From the cell containing the given text, extract its center point as (x, y) coordinate. 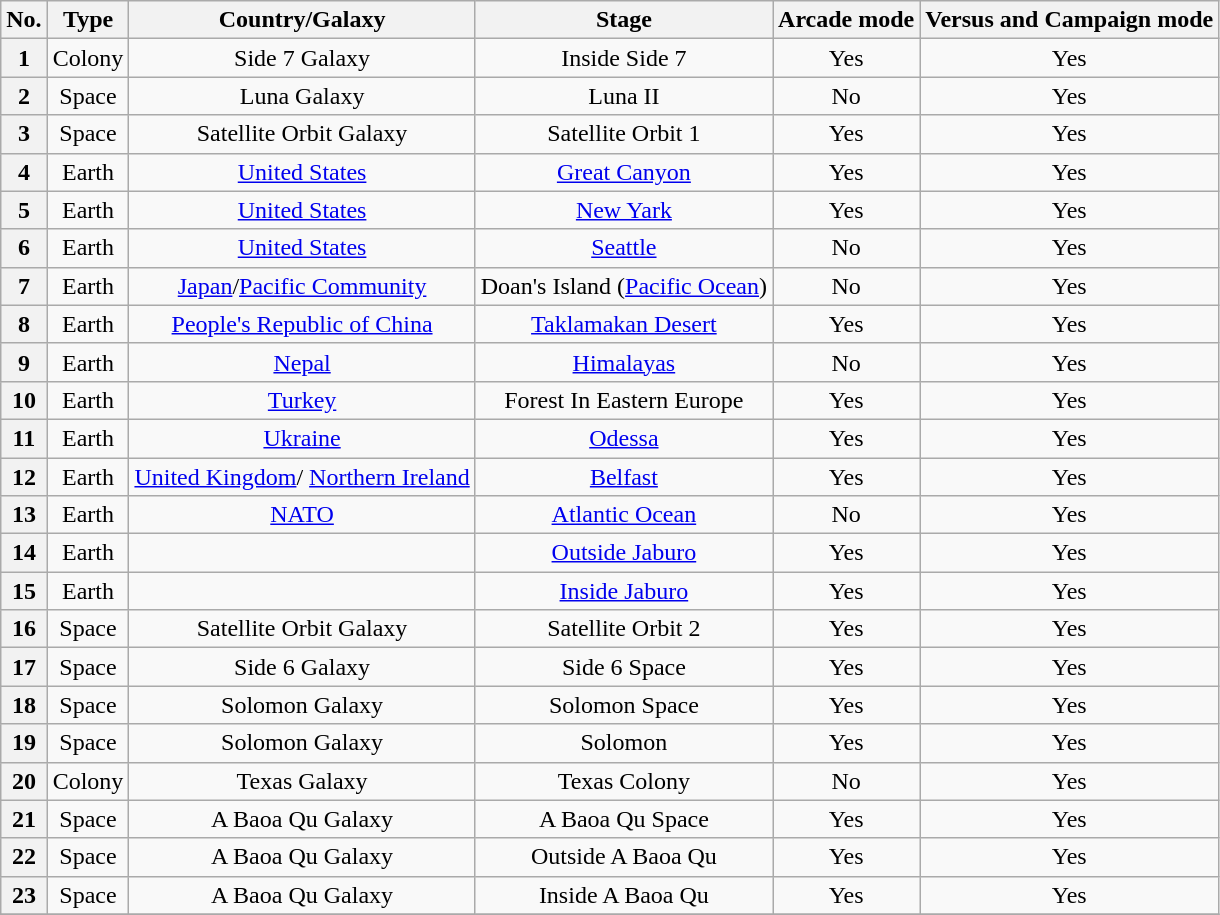
Great Canyon (624, 172)
Side 7 Galaxy (302, 58)
22 (24, 857)
7 (24, 286)
1 (24, 58)
16 (24, 629)
New Yark (624, 210)
Ukraine (302, 438)
Outside Jaburo (624, 553)
Japan/Pacific Community (302, 286)
4 (24, 172)
Versus and Campaign mode (1070, 20)
2 (24, 96)
13 (24, 515)
8 (24, 324)
Turkey (302, 400)
Nepal (302, 362)
Satellite Orbit 1 (624, 134)
Atlantic Ocean (624, 515)
NATO (302, 515)
Seattle (624, 248)
Satellite Orbit 2 (624, 629)
21 (24, 819)
Inside Jaburo (624, 591)
Forest In Eastern Europe (624, 400)
Type (88, 20)
Outside A Baoa Qu (624, 857)
12 (24, 477)
Belfast (624, 477)
3 (24, 134)
15 (24, 591)
14 (24, 553)
Stage (624, 20)
Luna Galaxy (302, 96)
Taklamakan Desert (624, 324)
Side 6 Galaxy (302, 667)
Arcade mode (846, 20)
Doan's Island (Pacific Ocean) (624, 286)
20 (24, 781)
No. (24, 20)
Himalayas (624, 362)
Luna II (624, 96)
10 (24, 400)
Side 6 Space (624, 667)
Solomon Space (624, 705)
Inside Side 7 (624, 58)
Texas Galaxy (302, 781)
Odessa (624, 438)
18 (24, 705)
United Kingdom/ Northern Ireland (302, 477)
Texas Colony (624, 781)
Solomon (624, 743)
23 (24, 895)
6 (24, 248)
A Baoa Qu Space (624, 819)
Inside A Baoa Qu (624, 895)
People's Republic of China (302, 324)
Country/Galaxy (302, 20)
5 (24, 210)
19 (24, 743)
11 (24, 438)
17 (24, 667)
9 (24, 362)
